Determine the [x, y] coordinate at the center of the cell enclosing the given text.  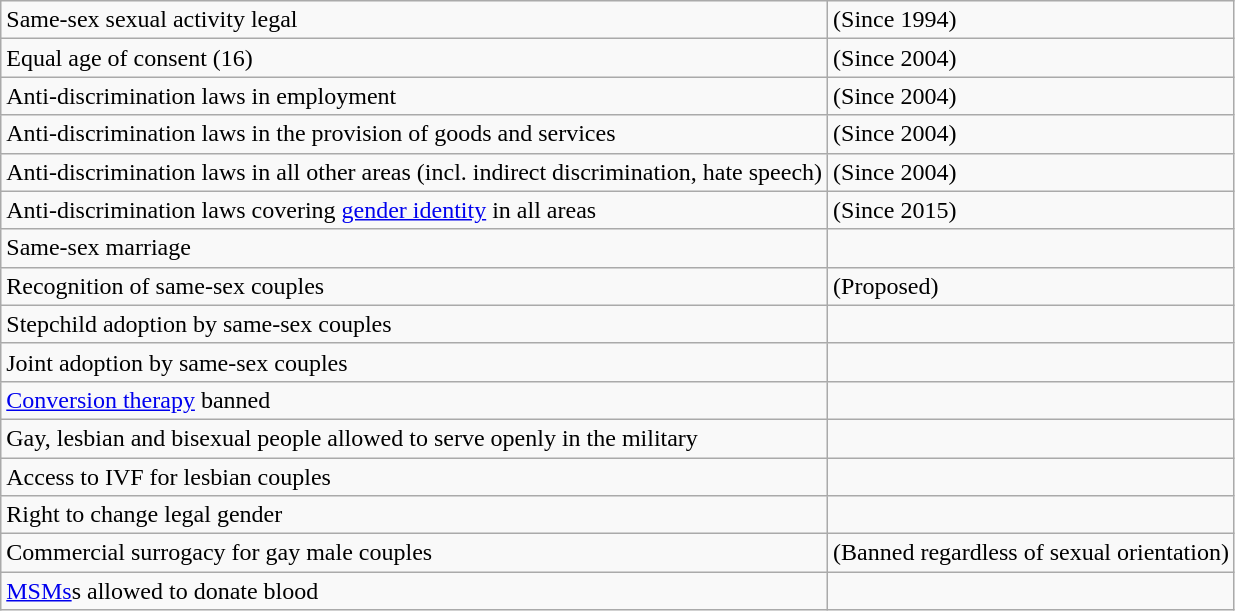
Access to IVF for lesbian couples [414, 477]
(Banned regardless of sexual orientation) [1032, 553]
Anti-discrimination laws in employment [414, 96]
(Since 2015) [1032, 210]
Stepchild adoption by same-sex couples [414, 324]
Equal age of consent (16) [414, 58]
Commercial surrogacy for gay male couples [414, 553]
Gay, lesbian and bisexual people allowed to serve openly in the military [414, 438]
Anti-discrimination laws in the provision of goods and services [414, 134]
Right to change legal gender [414, 515]
Recognition of same-sex couples [414, 286]
Anti-discrimination laws covering gender identity in all areas [414, 210]
(Proposed) [1032, 286]
Same-sex marriage [414, 248]
Conversion therapy banned [414, 400]
MSMss allowed to donate blood [414, 591]
Anti-discrimination laws in all other areas (incl. indirect discrimination, hate speech) [414, 172]
Joint adoption by same-sex couples [414, 362]
Same-sex sexual activity legal [414, 20]
(Since 1994) [1032, 20]
